Find where the given text appears and provide that cell's center as [x, y] coordinate. 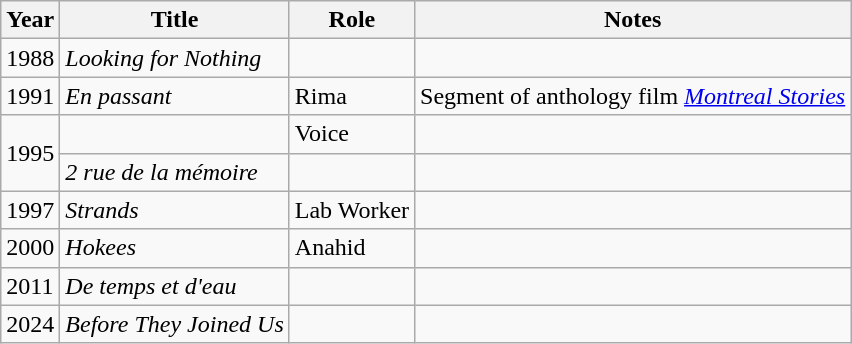
1988 [30, 58]
Rima [352, 96]
Notes [633, 20]
Looking for Nothing [174, 58]
En passant [174, 96]
2024 [30, 324]
Anahid [352, 248]
2 rue de la mémoire [174, 172]
1995 [30, 153]
2011 [30, 286]
Before They Joined Us [174, 324]
Voice [352, 134]
De temps et d'eau [174, 286]
Strands [174, 210]
Title [174, 20]
2000 [30, 248]
Year [30, 20]
Hokees [174, 248]
Lab Worker [352, 210]
Role [352, 20]
1991 [30, 96]
1997 [30, 210]
Segment of anthology film Montreal Stories [633, 96]
